Detect which cell encompasses the target text, then output its (x, y) center coordinate. 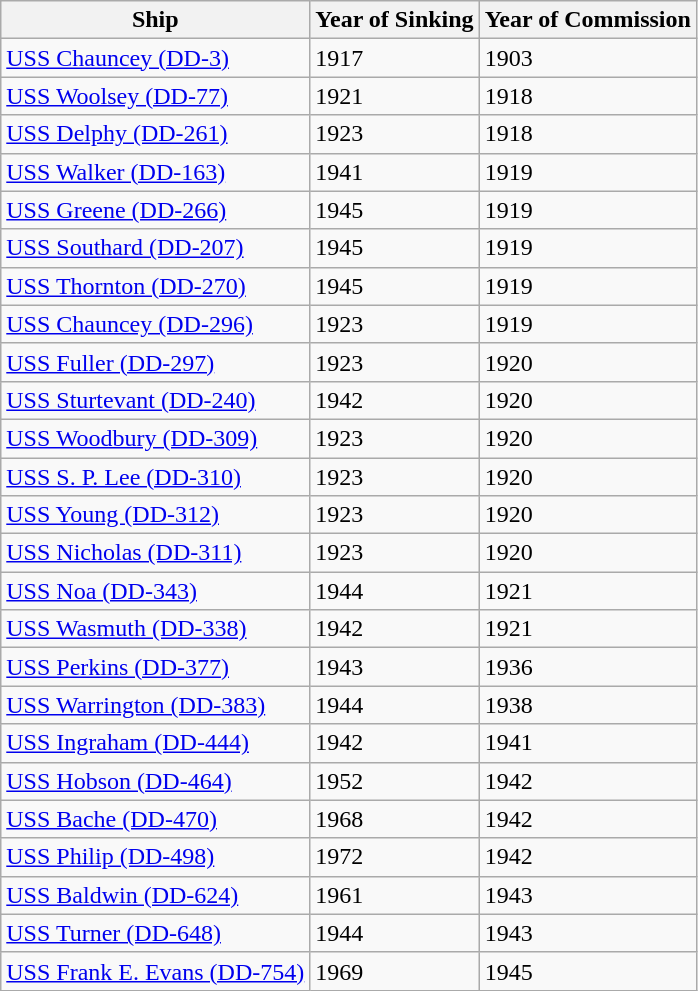
USS Chauncey (DD-296) (156, 324)
1952 (394, 781)
USS Turner (DD-648) (156, 933)
USS Southard (DD-207) (156, 248)
Ship (156, 20)
1961 (394, 895)
USS Walker (DD-163) (156, 172)
USS Young (DD-312) (156, 515)
USS Fuller (DD-297) (156, 362)
1936 (588, 667)
1917 (394, 58)
USS Warrington (DD-383) (156, 705)
1903 (588, 58)
USS Chauncey (DD-3) (156, 58)
1969 (394, 971)
USS Wasmuth (DD-338) (156, 629)
Year of Commission (588, 20)
USS Delphy (DD-261) (156, 134)
Year of Sinking (394, 20)
USS Frank E. Evans (DD-754) (156, 971)
USS Thornton (DD-270) (156, 286)
USS Baldwin (DD-624) (156, 895)
1938 (588, 705)
USS Greene (DD-266) (156, 210)
USS Hobson (DD-464) (156, 781)
USS Ingraham (DD-444) (156, 743)
1972 (394, 857)
USS Woolsey (DD-77) (156, 96)
1968 (394, 819)
USS Bache (DD-470) (156, 819)
USS Philip (DD-498) (156, 857)
USS Perkins (DD-377) (156, 667)
USS Sturtevant (DD-240) (156, 400)
USS Nicholas (DD-311) (156, 553)
USS Noa (DD-343) (156, 591)
USS Woodbury (DD-309) (156, 438)
USS S. P. Lee (DD-310) (156, 477)
